From the cell containing the given text, extract its center point as [X, Y] coordinate. 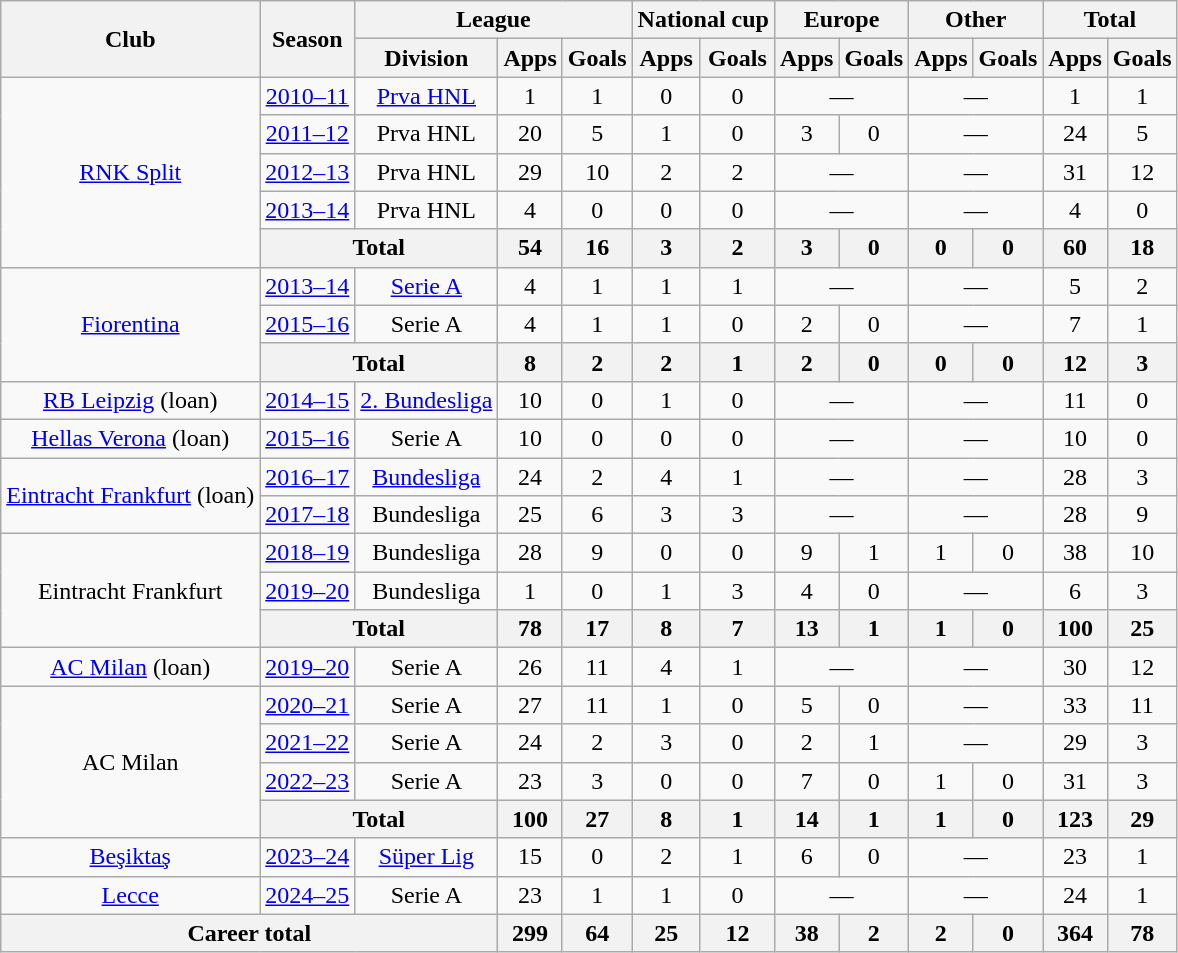
123 [1075, 819]
2011–12 [308, 134]
League [494, 20]
Hellas Verona (loan) [130, 438]
2024–25 [308, 895]
Beşiktaş [130, 857]
National cup [703, 20]
2. Bundesliga [426, 400]
Club [130, 39]
Other [976, 20]
13 [806, 629]
RNK Split [130, 172]
64 [597, 933]
Season [308, 39]
Division [426, 58]
Career total [250, 933]
Lecce [130, 895]
RB Leipzig (loan) [130, 400]
2020–21 [308, 705]
2010–11 [308, 96]
2022–23 [308, 781]
26 [530, 667]
17 [597, 629]
Süper Lig [426, 857]
2016–17 [308, 477]
2018–19 [308, 553]
AC Milan (loan) [130, 667]
364 [1075, 933]
16 [597, 248]
2012–13 [308, 172]
33 [1075, 705]
15 [530, 857]
2021–22 [308, 743]
AC Milan [130, 762]
299 [530, 933]
Eintracht Frankfurt [130, 591]
60 [1075, 248]
Fiorentina [130, 324]
20 [530, 134]
2023–24 [308, 857]
Eintracht Frankfurt (loan) [130, 496]
2017–18 [308, 515]
54 [530, 248]
30 [1075, 667]
2014–15 [308, 400]
Europe [841, 20]
14 [806, 819]
18 [1142, 248]
